Search for the cell housing the specified text and yield its (X, Y) center coordinate. 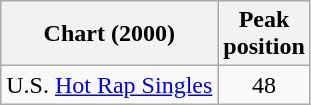
U.S. Hot Rap Singles (110, 85)
Peakposition (264, 34)
Chart (2000) (110, 34)
48 (264, 85)
